Return [x, y] of the center of cell containing provided text 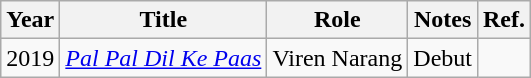
Year [30, 20]
Debut [443, 58]
Viren Narang [338, 58]
Title [164, 20]
Ref. [504, 20]
Pal Pal Dil Ke Paas [164, 58]
Notes [443, 20]
Role [338, 20]
2019 [30, 58]
